Determine the [x, y] coordinate at the center of the cell enclosing the given text.  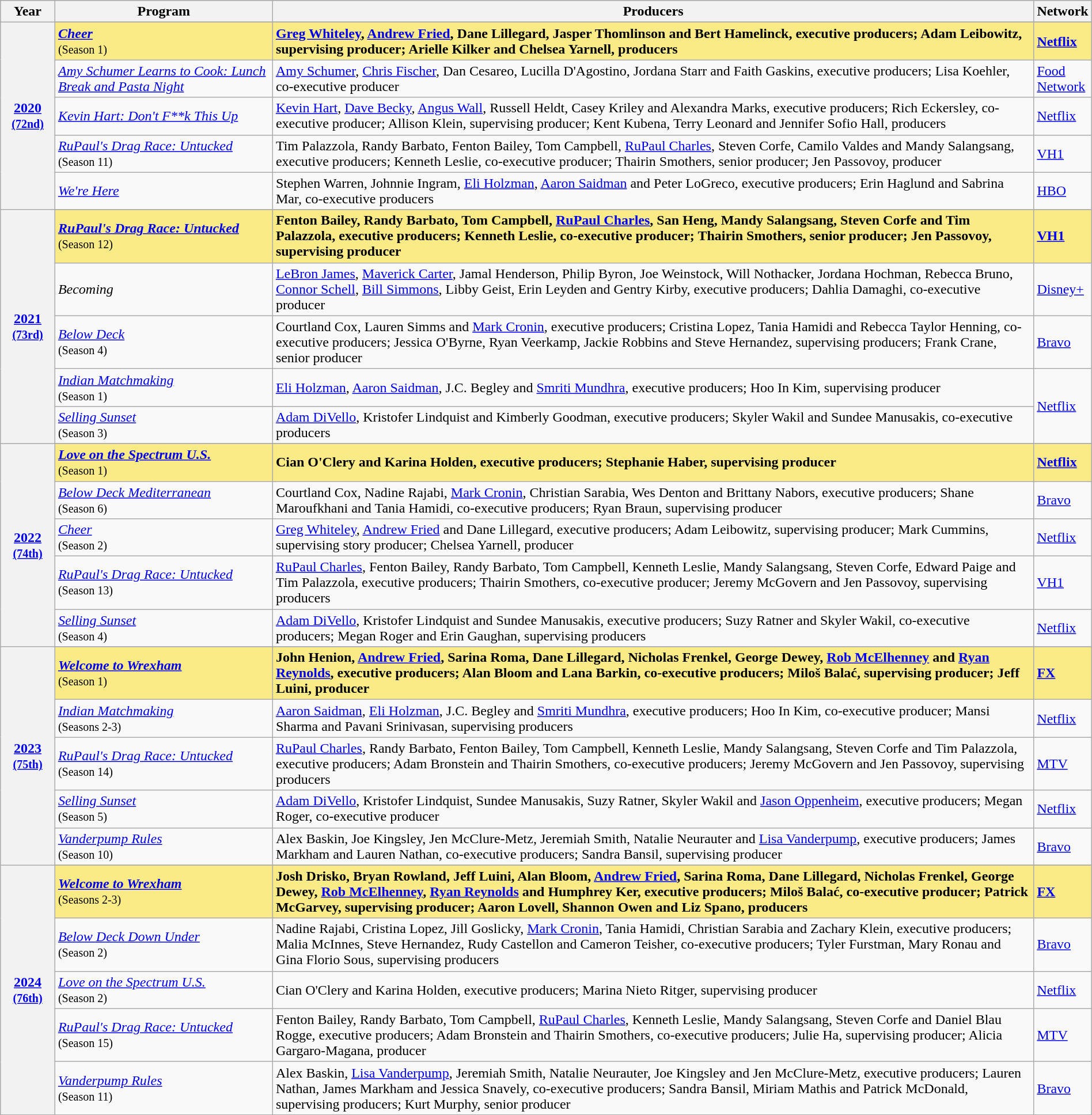
HBO [1063, 191]
Welcome to Wrexham(Season 1) [164, 673]
Food Network [1063, 78]
Cian O'Clery and Karina Holden, executive producers; Marina Nieto Ritger, supervising producer [653, 989]
Adam DiVello, Kristofer Lindquist and Kimberly Goodman, executive producers; Skyler Wakil and Sundee Manusakis, co-executive producers [653, 425]
Love on the Spectrum U.S.(Season 2) [164, 989]
Kevin Hart: Don't F**k This Up [164, 116]
RuPaul's Drag Race: Untucked(Season 12) [164, 236]
RuPaul's Drag Race: Untucked(Season 15) [164, 1035]
Vanderpump Rules(Season 10) [164, 847]
Selling Sunset(Season 3) [164, 425]
Indian Matchmaking(Season 1) [164, 387]
Cian O'Clery and Karina Holden, executive producers; Stephanie Haber, supervising producer [653, 462]
Network [1063, 12]
RuPaul's Drag Race: Untucked(Season 11) [164, 153]
RuPaul's Drag Race: Untucked(Season 14) [164, 764]
Cheer(Season 2) [164, 538]
Selling Sunset(Season 4) [164, 628]
Producers [653, 12]
Program [164, 12]
Welcome to Wrexham(Seasons 2-3) [164, 892]
Cheer(Season 1) [164, 41]
Below Deck Down Under(Season 2) [164, 945]
Year [28, 12]
Selling Sunset(Season 5) [164, 809]
Love on the Spectrum U.S.(Season 1) [164, 462]
Amy Schumer Learns to Cook: Lunch Break and Pasta Night [164, 78]
Vanderpump Rules(Season 11) [164, 1088]
Eli Holzman, Aaron Saidman, J.C. Begley and Smriti Mundhra, executive producers; Hoo In Kim, supervising producer [653, 387]
2021(73rd) [28, 327]
2022(74th) [28, 545]
2024(76th) [28, 989]
Below Deck(Season 4) [164, 342]
RuPaul's Drag Race: Untucked(Season 13) [164, 583]
Below Deck Mediterranean(Season 6) [164, 500]
Becoming [164, 289]
2020(72nd) [28, 116]
Indian Matchmaking(Seasons 2-3) [164, 719]
We're Here [164, 191]
2023(75th) [28, 756]
Disney+ [1063, 289]
